Scan for the cell matching the given text and deliver its [X, Y] coordinate at center. 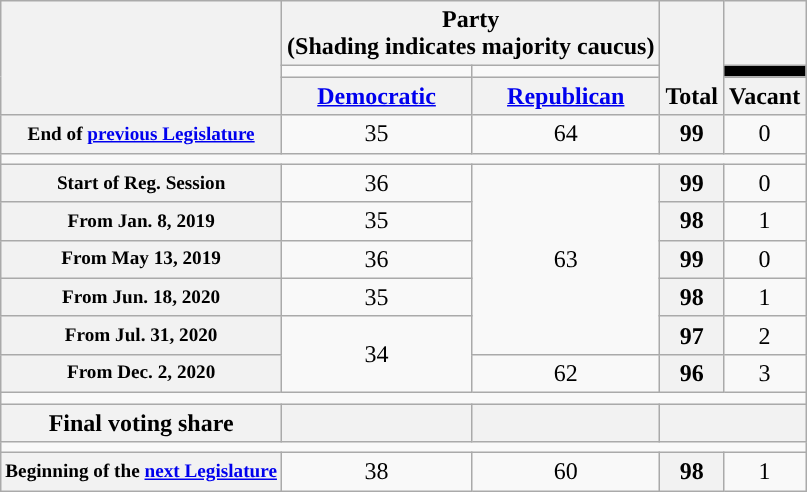
From Jul. 31, 2020 [142, 335]
From Dec. 2, 2020 [142, 373]
97 [692, 335]
Republican [566, 96]
End of previous Legislature [142, 134]
34 [377, 354]
Democratic [377, 96]
62 [566, 373]
From May 13, 2019 [142, 259]
Vacant [764, 96]
Start of Reg. Session [142, 183]
2 [764, 335]
Total [692, 58]
From Jun. 18, 2020 [142, 297]
Party (Shading indicates majority caucus) [471, 34]
63 [566, 259]
3 [764, 373]
Beginning of the next Legislature [142, 472]
Final voting share [142, 423]
38 [377, 472]
64 [566, 134]
From Jan. 8, 2019 [142, 221]
96 [692, 373]
60 [566, 472]
